Search for the cell housing the specified text and yield its (x, y) center coordinate. 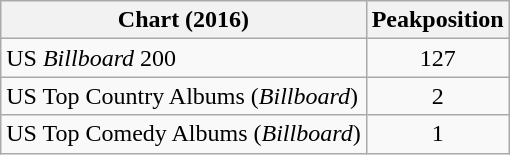
1 (438, 134)
127 (438, 58)
US Top Comedy Albums (Billboard) (184, 134)
Chart (2016) (184, 20)
2 (438, 96)
Peakposition (438, 20)
US Billboard 200 (184, 58)
US Top Country Albums (Billboard) (184, 96)
